Locate the cell with the specified text and output its [X, Y] center coordinate. 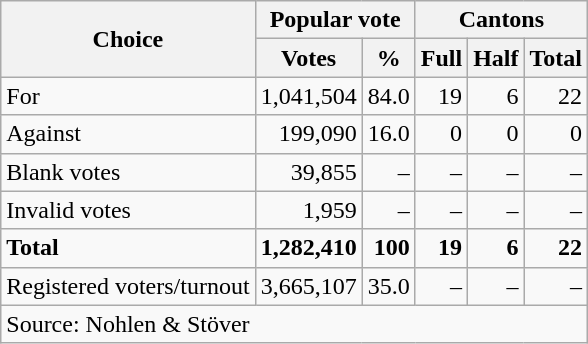
For [128, 96]
Against [128, 134]
Popular vote [335, 20]
Blank votes [128, 172]
Half [496, 58]
Full [441, 58]
1,041,504 [308, 96]
Choice [128, 39]
Cantons [501, 20]
84.0 [388, 96]
39,855 [308, 172]
% [388, 58]
1,959 [308, 210]
100 [388, 248]
16.0 [388, 134]
199,090 [308, 134]
Votes [308, 58]
3,665,107 [308, 286]
1,282,410 [308, 248]
Invalid votes [128, 210]
Source: Nohlen & Stöver [294, 324]
Registered voters/turnout [128, 286]
35.0 [388, 286]
